Extract the (x, y) coordinate from the center of the cell holding the provided text.  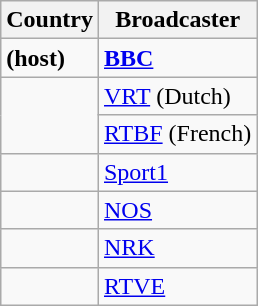
Broadcaster (177, 20)
RTVE (177, 286)
NRK (177, 248)
NOS (177, 210)
RTBF (French) (177, 134)
BBC (177, 58)
Sport1 (177, 172)
VRT (Dutch) (177, 96)
Country (50, 20)
(host) (50, 58)
